Extract the (X, Y) coordinate from the center of the cell holding the provided text.  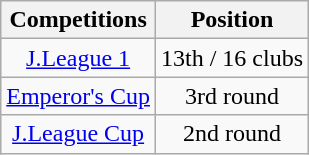
Position (232, 20)
3rd round (232, 96)
Competitions (78, 20)
J.League Cup (78, 134)
2nd round (232, 134)
J.League 1 (78, 58)
13th / 16 clubs (232, 58)
Emperor's Cup (78, 96)
